Provide the (X, Y) coordinate of the cell's center where the given text is located.  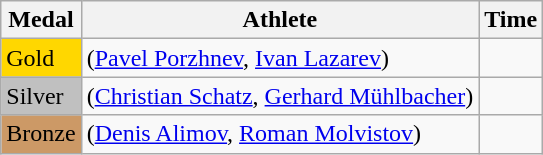
Time (511, 20)
Gold (41, 58)
Bronze (41, 134)
Athlete (280, 20)
Medal (41, 20)
Silver (41, 96)
(Pavel Porzhnev, Ivan Lazarev) (280, 58)
(Denis Alimov, Roman Molvistov) (280, 134)
(Christian Schatz, Gerhard Mühlbacher) (280, 96)
